Identify which cell holds the provided text, then report its [X, Y] central coordinate. 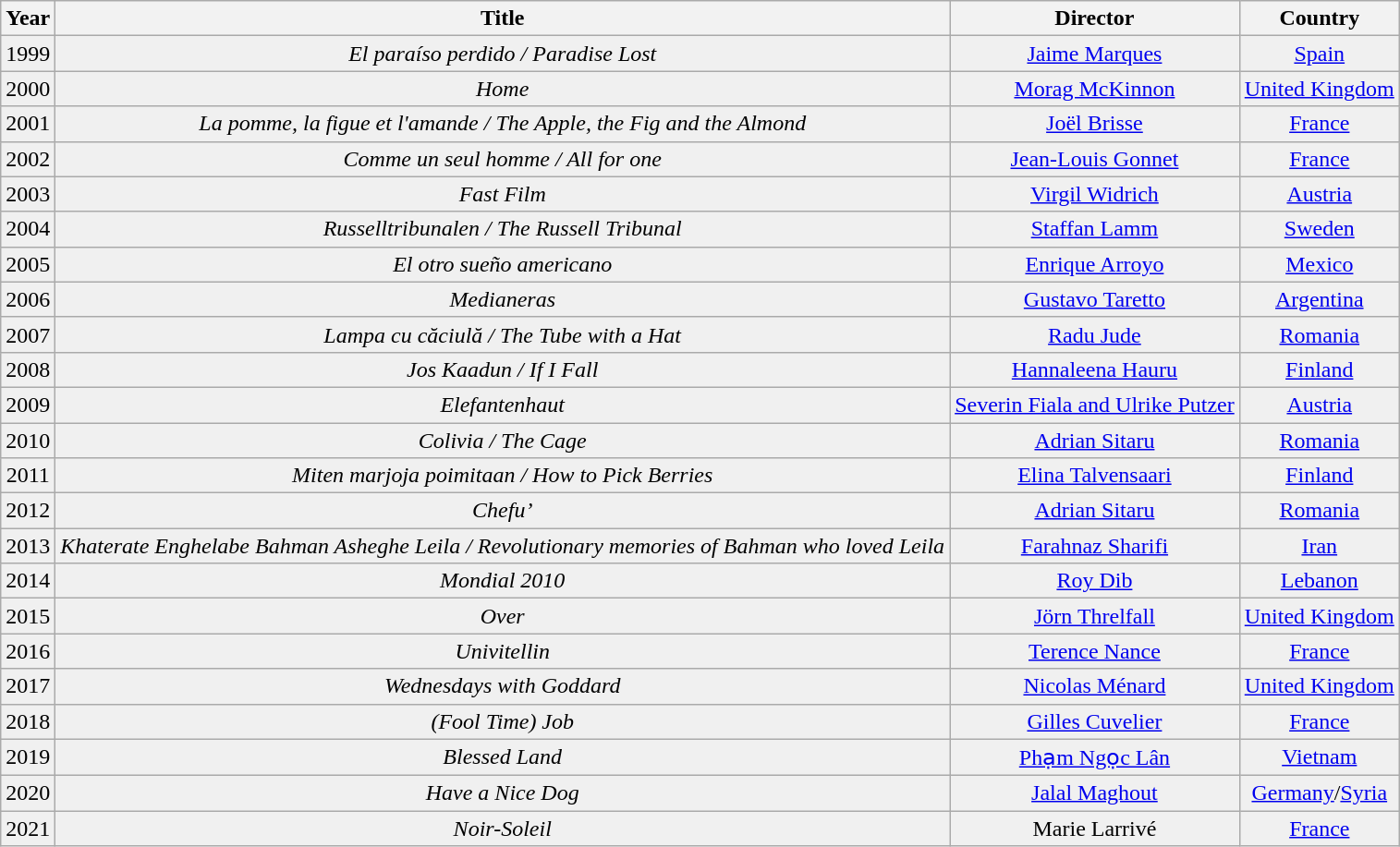
2012 [28, 511]
Chefu’ [503, 511]
Mondial 2010 [503, 581]
Vietnam [1320, 757]
2006 [28, 299]
La pomme, la figue et l'amande / The Apple, the Fig and the Almond [503, 124]
Miten marjoja poimitaan / How to Pick Berries [503, 476]
2010 [28, 441]
El paraíso perdido / Paradise Lost [503, 54]
2015 [28, 616]
2011 [28, 476]
2008 [28, 369]
2007 [28, 334]
Russelltribunalen / The Russell Tribunal [503, 229]
Farahnaz Sharifi [1095, 546]
2021 [28, 829]
Morag McKinnon [1095, 89]
Jaime Marques [1095, 54]
Severin Fiala and Ulrike Putzer [1095, 405]
Jos Kaadun / If I Fall [503, 369]
Enrique Arroyo [1095, 264]
Home [503, 89]
Roy Dib [1095, 581]
Argentina [1320, 299]
1999 [28, 54]
Year [28, 18]
Gilles Cuvelier [1095, 721]
Director [1095, 18]
Lebanon [1320, 581]
2013 [28, 546]
Spain [1320, 54]
Lampa cu căciulă / The Tube with a Hat [503, 334]
Blessed Land [503, 757]
2017 [28, 686]
Fast Film [503, 194]
Wednesdays with Goddard [503, 686]
Gustavo Taretto [1095, 299]
2018 [28, 721]
2004 [28, 229]
Noir-Soleil [503, 829]
2014 [28, 581]
Colivia / The Cage [503, 441]
Virgil Widrich [1095, 194]
2005 [28, 264]
Have a Nice Dog [503, 793]
Title [503, 18]
Iran [1320, 546]
2001 [28, 124]
Univitellin [503, 651]
Phạm Ngọc Lân [1095, 757]
2009 [28, 405]
2016 [28, 651]
2002 [28, 159]
Jalal Maghout [1095, 793]
Hannaleena Hauru [1095, 369]
Over [503, 616]
Mexico [1320, 264]
Germany/Syria [1320, 793]
Jörn Threlfall [1095, 616]
Terence Nance [1095, 651]
Country [1320, 18]
Khaterate Enghelabe Bahman Asheghe Leila / Revolutionary memories of Bahman who loved Leila [503, 546]
2000 [28, 89]
Elina Talvensaari [1095, 476]
2003 [28, 194]
Joël Brisse [1095, 124]
Medianeras [503, 299]
(Fool Time) Job [503, 721]
Staffan Lamm [1095, 229]
Nicolas Ménard [1095, 686]
Radu Jude [1095, 334]
Marie Larrivé [1095, 829]
Sweden [1320, 229]
2020 [28, 793]
Comme un seul homme / All for one [503, 159]
2019 [28, 757]
Elefantenhaut [503, 405]
El otro sueño americano [503, 264]
Jean-Louis Gonnet [1095, 159]
